Extract the [X, Y] coordinate from the center of the cell holding the provided text.  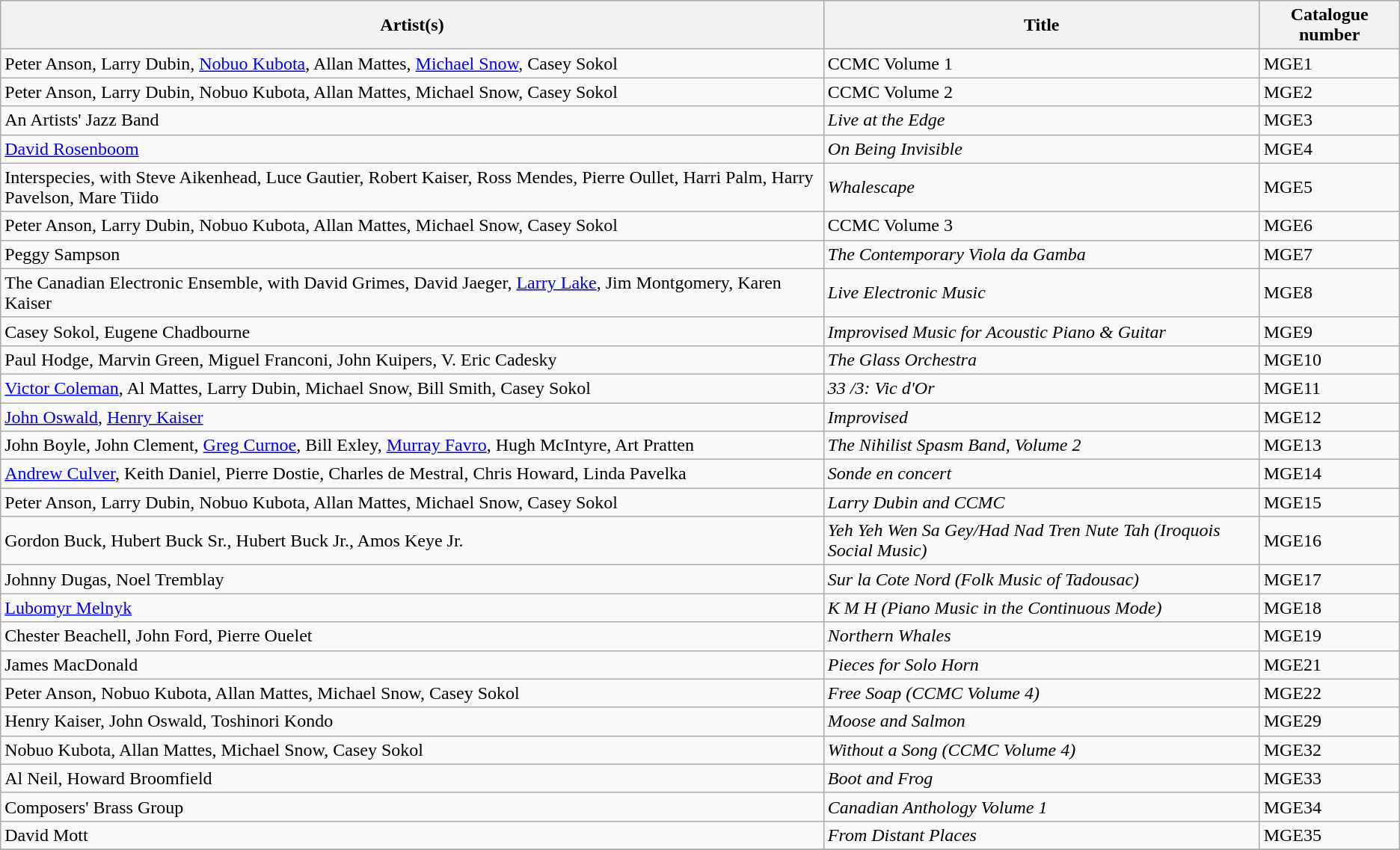
Whalescape [1041, 187]
Al Neil, Howard Broomfield [413, 778]
MGE22 [1330, 693]
MGE32 [1330, 750]
Title [1041, 25]
Yeh Yeh Wen Sa Gey/Had Nad Tren Nute Tah (Iroquois Social Music) [1041, 541]
David Rosenboom [413, 149]
John Boyle, John Clement, Greg Curnoe, Bill Exley, Murray Favro, Hugh McIntyre, Art Pratten [413, 446]
CCMC Volume 1 [1041, 64]
Lubomyr Melnyk [413, 608]
David Mott [413, 835]
An Artists' Jazz Band [413, 120]
Peter Anson, Nobuo Kubota, Allan Mattes, Michael Snow, Casey Sokol [413, 693]
Paul Hodge, Marvin Green, Miguel Franconi, John Kuipers, V. Eric Cadesky [413, 360]
Northern Whales [1041, 636]
Larry Dubin and CCMC [1041, 502]
MGE10 [1330, 360]
Without a Song (CCMC Volume 4) [1041, 750]
MGE2 [1330, 92]
Composers' Brass Group [413, 807]
MGE7 [1330, 254]
The Canadian Electronic Ensemble, with David Grimes, David Jaeger, Larry Lake, Jim Montgomery, Karen Kaiser [413, 293]
MGE4 [1330, 149]
Chester Beachell, John Ford, Pierre Ouelet [413, 636]
The Glass Orchestra [1041, 360]
The Contemporary Viola da Gamba [1041, 254]
MGE9 [1330, 331]
MGE3 [1330, 120]
Improvised [1041, 416]
MGE33 [1330, 778]
MGE19 [1330, 636]
33 /3: Vic d'Or [1041, 388]
CCMC Volume 3 [1041, 226]
MGE8 [1330, 293]
MGE21 [1330, 665]
MGE11 [1330, 388]
Catalogue number [1330, 25]
MGE17 [1330, 579]
Johnny Dugas, Noel Tremblay [413, 579]
MGE29 [1330, 721]
MGE15 [1330, 502]
MGE35 [1330, 835]
Interspecies, with Steve Aikenhead, Luce Gautier, Robert Kaiser, Ross Mendes, Pierre Oullet, Harri Palm, Harry Pavelson, Mare Tiido [413, 187]
MGE12 [1330, 416]
John Oswald, Henry Kaiser [413, 416]
Artist(s) [413, 25]
Gordon Buck, Hubert Buck Sr., Hubert Buck Jr., Amos Keye Jr. [413, 541]
The Nihilist Spasm Band, Volume 2 [1041, 446]
On Being Invisible [1041, 149]
Casey Sokol, Eugene Chadbourne [413, 331]
Free Soap (CCMC Volume 4) [1041, 693]
Victor Coleman, Al Mattes, Larry Dubin, Michael Snow, Bill Smith, Casey Sokol [413, 388]
MGE13 [1330, 446]
MGE5 [1330, 187]
MGE34 [1330, 807]
Peggy Sampson [413, 254]
Sur la Cote Nord (Folk Music of Tadousac) [1041, 579]
MGE16 [1330, 541]
MGE1 [1330, 64]
Improvised Music for Acoustic Piano & Guitar [1041, 331]
Live Electronic Music [1041, 293]
Moose and Salmon [1041, 721]
Boot and Frog [1041, 778]
Nobuo Kubota, Allan Mattes, Michael Snow, Casey Sokol [413, 750]
Canadian Anthology Volume 1 [1041, 807]
Live at the Edge [1041, 120]
MGE14 [1330, 474]
MGE18 [1330, 608]
James MacDonald [413, 665]
Andrew Culver, Keith Daniel, Pierre Dostie, Charles de Mestral, Chris Howard, Linda Pavelka [413, 474]
K M H (Piano Music in the Continuous Mode) [1041, 608]
Henry Kaiser, John Oswald, Toshinori Kondo [413, 721]
Sonde en concert [1041, 474]
Pieces for Solo Horn [1041, 665]
MGE6 [1330, 226]
From Distant Places [1041, 835]
CCMC Volume 2 [1041, 92]
